Find where the given text appears and provide that cell's center as (x, y) coordinate. 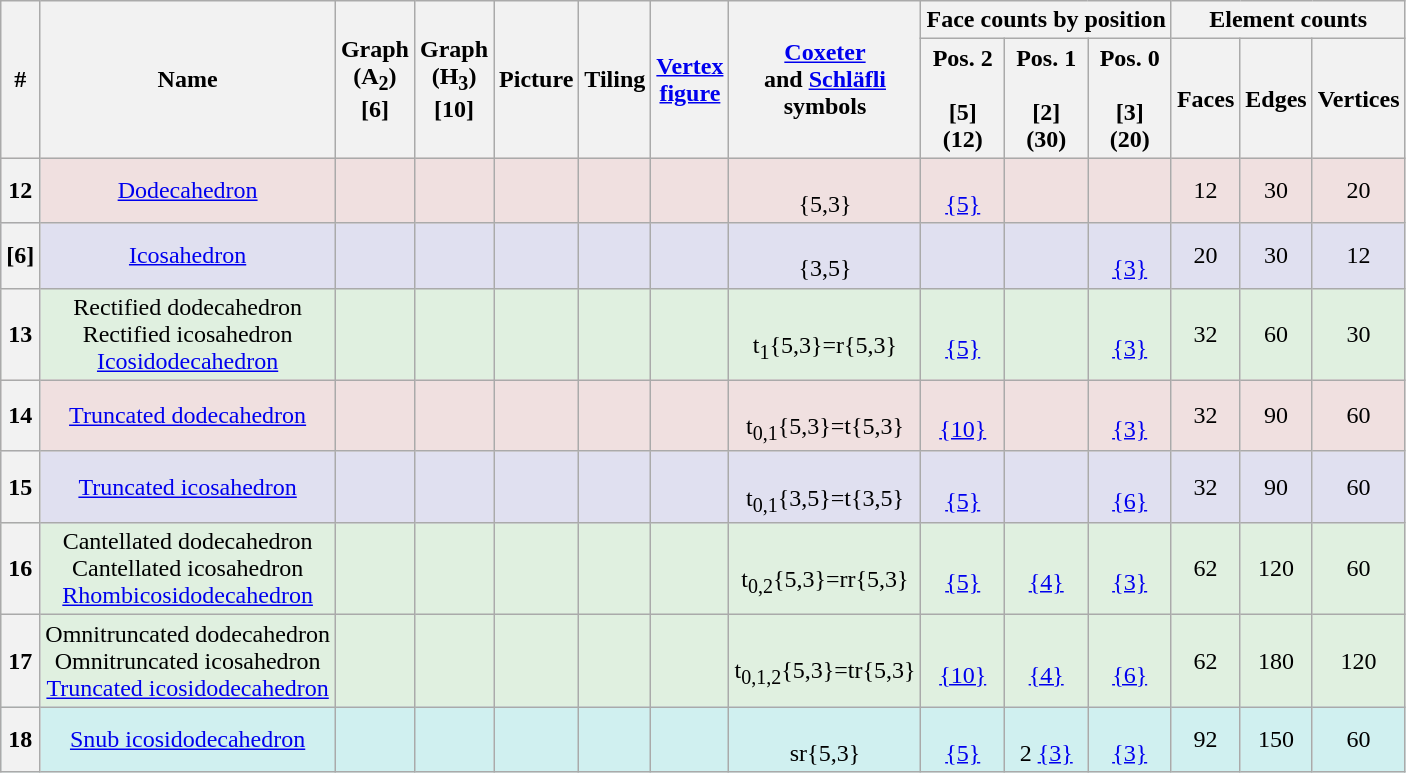
t0,1{5,3}=t{5,3} (825, 416)
Pos. 0[3](20) (1130, 98)
[6] (20, 256)
Face counts by position (1046, 20)
t0,2{5,3}=rr{5,3} (825, 569)
Rectified dodecahedronRectified icosahedronIcosidodecahedron (188, 334)
Pos. 1[2](30) (1046, 98)
{5,3} (825, 190)
Graph(A2)[6] (374, 80)
Pos. 2[5](12) (962, 98)
2 {3} (1046, 740)
Omnitruncated dodecahedronOmnitruncated icosahedronTruncated icosidodecahedron (188, 661)
t1{5,3}=r{5,3} (825, 334)
Vertexfigure (690, 80)
sr{5,3} (825, 740)
Vertices (1358, 98)
17 (20, 661)
Coxeterand Schläflisymbols (825, 80)
Snub icosidodecahedron (188, 740)
t0,1{3,5}=t{3,5} (825, 486)
Truncated icosahedron (188, 486)
16 (20, 569)
Edges (1276, 98)
Faces (1205, 98)
t0,1,2{5,3}=tr{5,3} (825, 661)
Element counts (1288, 20)
Dodecahedron (188, 190)
Graph(H3)[10] (454, 80)
92 (1205, 740)
13 (20, 334)
Name (188, 80)
180 (1276, 661)
15 (20, 486)
14 (20, 416)
{3,5} (825, 256)
# (20, 80)
Tiling (615, 80)
Icosahedron (188, 256)
150 (1276, 740)
Cantellated dodecahedronCantellated icosahedronRhombicosidodecahedron (188, 569)
Picture (536, 80)
18 (20, 740)
Truncated dodecahedron (188, 416)
